Determine the (x, y) coordinate at the center of the cell enclosing the given text.  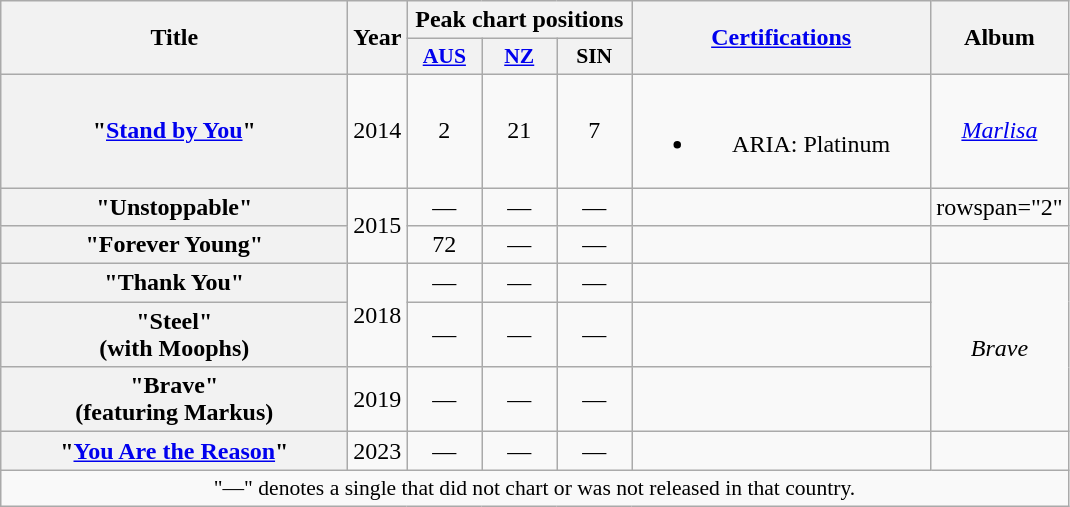
21 (520, 130)
ARIA: Platinum (782, 130)
"—" denotes a single that did not chart or was not released in that country. (534, 488)
"Brave" (featuring Markus) (174, 400)
Album (1000, 38)
Year (378, 38)
Title (174, 38)
2 (444, 130)
"Thank You" (174, 283)
"Unstoppable" (174, 207)
"Steel" (with Moophs) (174, 334)
"Stand by You" (174, 130)
2018 (378, 316)
NZ (520, 57)
2015 (378, 226)
72 (444, 245)
2014 (378, 130)
2023 (378, 451)
7 (594, 130)
Brave (1000, 348)
2019 (378, 400)
rowspan="2" (1000, 207)
Marlisa (1000, 130)
SIN (594, 57)
Peak chart positions (520, 20)
AUS (444, 57)
"You Are the Reason" (174, 451)
"Forever Young" (174, 245)
Certifications (782, 38)
